Provide the [X, Y] coordinate of the cell's center where the given text is located.  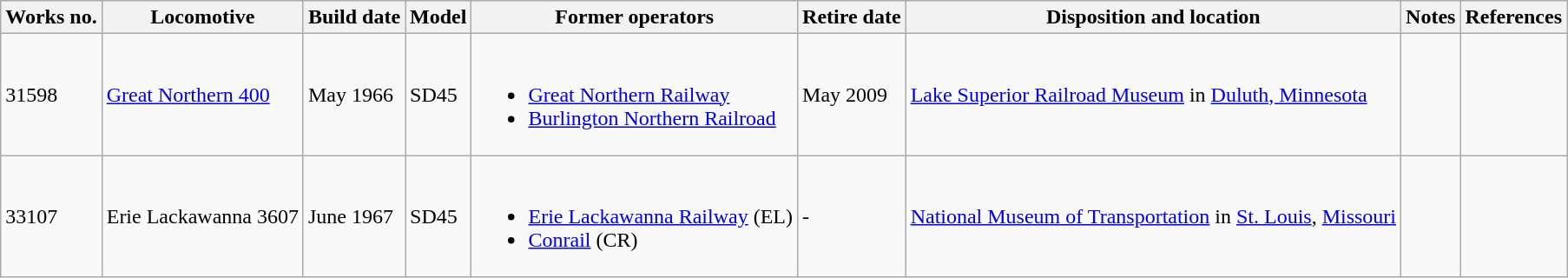
Former operators [635, 17]
Locomotive [202, 17]
Great Northern 400 [202, 95]
Erie Lackawanna Railway (EL)Conrail (CR) [635, 216]
Disposition and location [1153, 17]
May 1966 [354, 95]
Works no. [51, 17]
Notes [1431, 17]
Build date [354, 17]
33107 [51, 216]
- [853, 216]
Retire date [853, 17]
National Museum of Transportation in St. Louis, Missouri [1153, 216]
References [1514, 17]
Erie Lackawanna 3607 [202, 216]
Model [438, 17]
May 2009 [853, 95]
Great Northern RailwayBurlington Northern Railroad [635, 95]
31598 [51, 95]
June 1967 [354, 216]
Lake Superior Railroad Museum in Duluth, Minnesota [1153, 95]
